From the cell containing the given text, extract its center point as (x, y) coordinate. 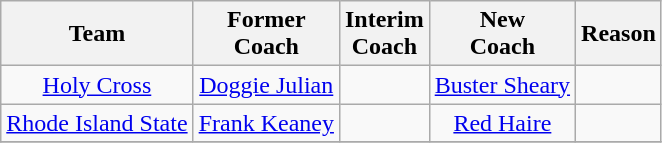
Rhode Island State (97, 123)
Red Haire (502, 123)
Holy Cross (97, 85)
FormerCoach (266, 34)
Buster Sheary (502, 85)
InterimCoach (384, 34)
Team (97, 34)
NewCoach (502, 34)
Reason (619, 34)
Doggie Julian (266, 85)
Frank Keaney (266, 123)
